Search for the cell housing the specified text and yield its (X, Y) center coordinate. 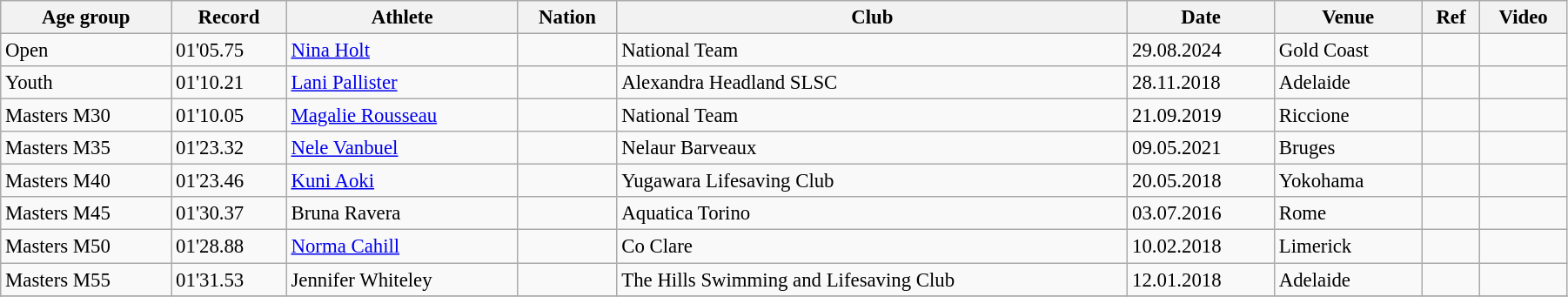
Aquatica Torino (872, 213)
01'23.32 (229, 148)
Youth (86, 83)
Venue (1348, 17)
Yokohama (1348, 181)
Riccione (1348, 116)
03.07.2016 (1201, 213)
Nina Holt (402, 51)
Magalie Rousseau (402, 116)
Nation (567, 17)
Gold Coast (1348, 51)
Open (86, 51)
Bruna Ravera (402, 213)
01'30.37 (229, 213)
Alexandra Headland SLSC (872, 83)
The Hills Swimming and Lifesaving Club (872, 280)
Kuni Aoki (402, 181)
21.09.2019 (1201, 116)
28.11.2018 (1201, 83)
Norma Cahill (402, 246)
Yugawara Lifesaving Club (872, 181)
01'31.53 (229, 280)
10.02.2018 (1201, 246)
Masters M45 (86, 213)
Athlete (402, 17)
Rome (1348, 213)
01'10.21 (229, 83)
Masters M40 (86, 181)
01'05.75 (229, 51)
Club (872, 17)
01'10.05 (229, 116)
09.05.2021 (1201, 148)
Jennifer Whiteley (402, 280)
Ref (1451, 17)
Date (1201, 17)
Nele Vanbuel (402, 148)
Age group (86, 17)
Co Clare (872, 246)
Bruges (1348, 148)
Lani Pallister (402, 83)
Masters M55 (86, 280)
20.05.2018 (1201, 181)
01'28.88 (229, 246)
Masters M50 (86, 246)
Video (1524, 17)
Record (229, 17)
Limerick (1348, 246)
Masters M30 (86, 116)
29.08.2024 (1201, 51)
Nelaur Barveaux (872, 148)
12.01.2018 (1201, 280)
Masters M35 (86, 148)
01'23.46 (229, 181)
